Extract the [X, Y] coordinate from the center of the cell holding the provided text.  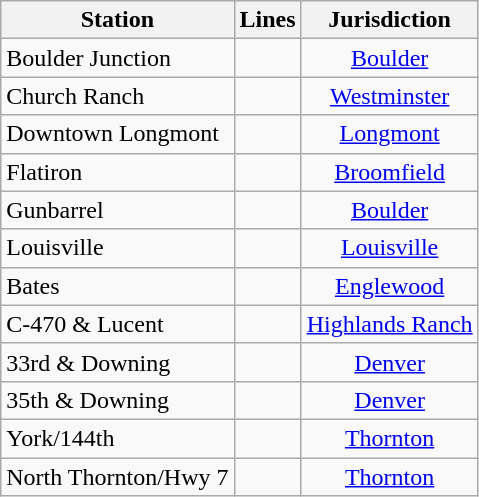
33rd & Downing [118, 362]
Highlands Ranch [390, 324]
Gunbarrel [118, 210]
Flatiron [118, 172]
York/144th [118, 438]
Downtown Longmont [118, 134]
Boulder Junction [118, 58]
Jurisdiction [390, 20]
C-470 & Lucent [118, 324]
North Thornton/Hwy 7 [118, 477]
Church Ranch [118, 96]
Longmont [390, 134]
Englewood [390, 286]
35th & Downing [118, 400]
Bates [118, 286]
Westminster [390, 96]
Broomfield [390, 172]
Lines [268, 20]
Station [118, 20]
